Locate the cell with the specified text and output its [X, Y] center coordinate. 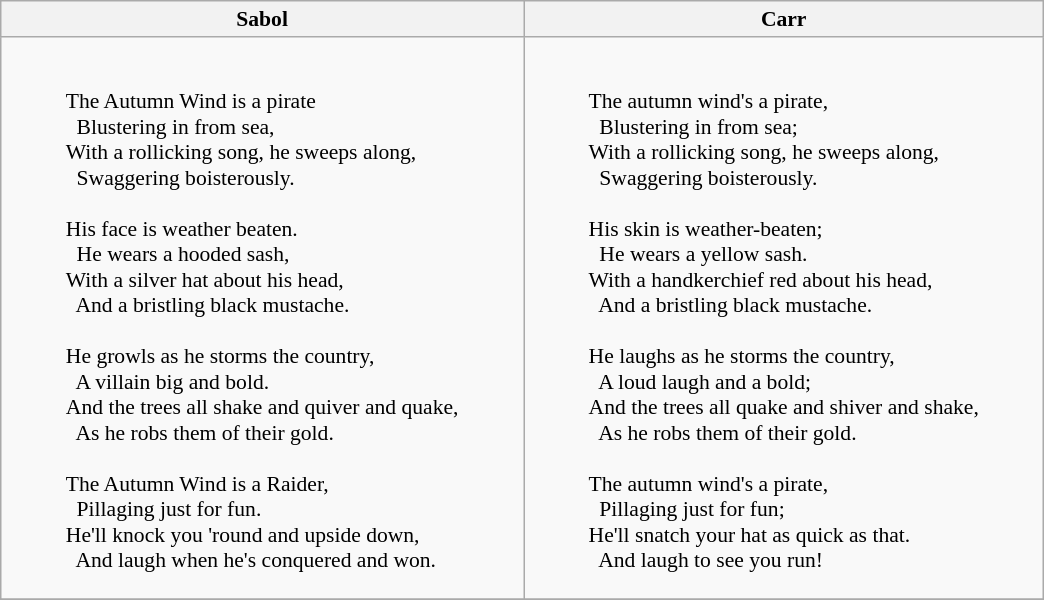
Carr [784, 19]
Sabol [262, 19]
